For the text-containing cell, return its midpoint in (x, y) coordinate format. 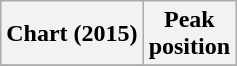
Chart (2015) (72, 34)
Peak position (189, 34)
